Extract the [x, y] coordinate from the center of the cell holding the provided text.  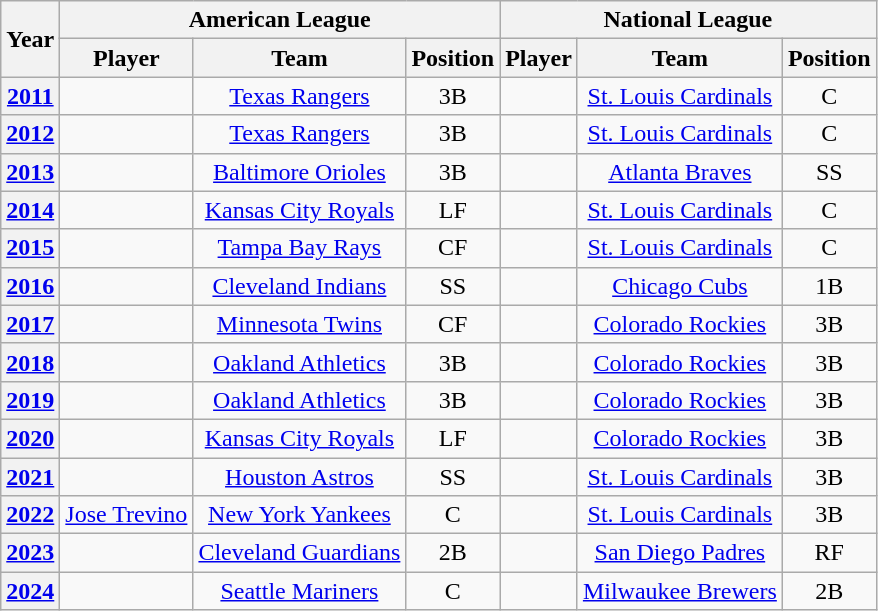
2019 [30, 400]
Minnesota Twins [300, 324]
American League [280, 20]
2024 [30, 591]
2011 [30, 96]
2021 [30, 477]
2020 [30, 438]
2014 [30, 210]
2013 [30, 172]
2017 [30, 324]
2012 [30, 134]
Cleveland Guardians [300, 553]
Seattle Mariners [300, 591]
Atlanta Braves [680, 172]
1B [829, 286]
Jose Trevino [126, 515]
Houston Astros [300, 477]
2018 [30, 362]
Chicago Cubs [680, 286]
2015 [30, 248]
New York Yankees [300, 515]
2016 [30, 286]
RF [829, 553]
Year [30, 39]
National League [688, 20]
Baltimore Orioles [300, 172]
2023 [30, 553]
Cleveland Indians [300, 286]
Milwaukee Brewers [680, 591]
San Diego Padres [680, 553]
2022 [30, 515]
Tampa Bay Rays [300, 248]
